From the cell containing the given text, extract its center point as (X, Y) coordinate. 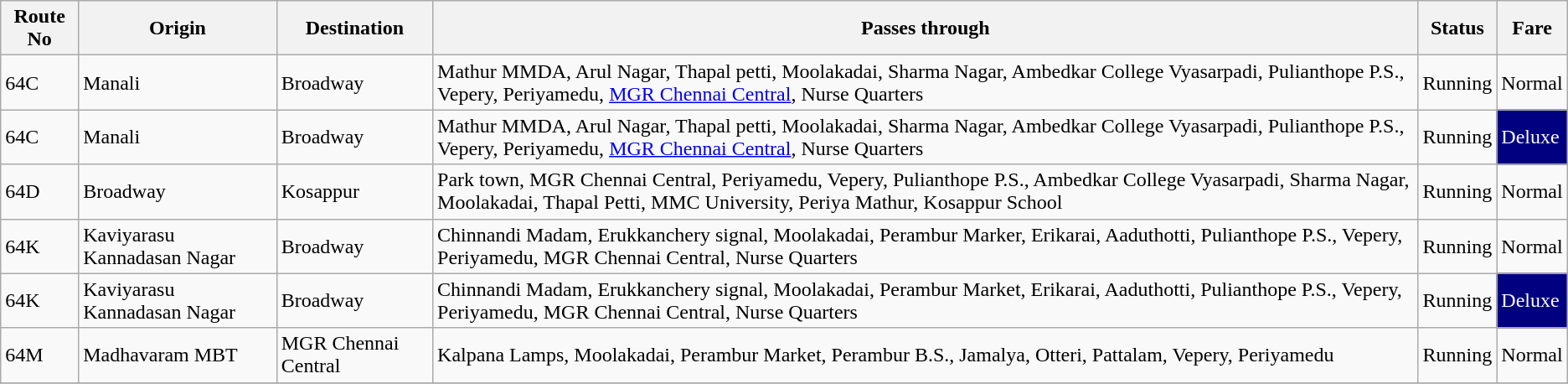
64M (40, 355)
Origin (178, 29)
64D (40, 191)
Fare (1532, 29)
Status (1457, 29)
MGR Chennai Central (354, 355)
Passes through (926, 29)
Route No (40, 29)
Destination (354, 29)
Madhavaram MBT (178, 355)
Kalpana Lamps, Moolakadai, Perambur Market, Perambur B.S., Jamalya, Otteri, Pattalam, Vepery, Periyamedu (926, 355)
Kosappur (354, 191)
